Find where the given text appears and provide that cell's center as [X, Y] coordinate. 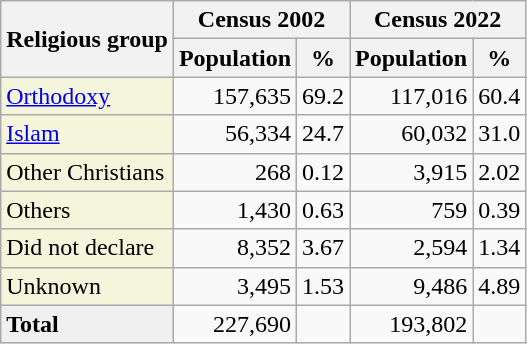
Other Christians [88, 172]
759 [412, 210]
69.2 [324, 96]
Census 2002 [261, 20]
4.89 [500, 286]
1.34 [500, 248]
0.12 [324, 172]
193,802 [412, 324]
0.63 [324, 210]
8,352 [234, 248]
1,430 [234, 210]
117,016 [412, 96]
1.53 [324, 286]
56,334 [234, 134]
9,486 [412, 286]
31.0 [500, 134]
Unknown [88, 286]
2.02 [500, 172]
2,594 [412, 248]
60,032 [412, 134]
Islam [88, 134]
3,915 [412, 172]
Others [88, 210]
60.4 [500, 96]
Census 2022 [438, 20]
157,635 [234, 96]
3.67 [324, 248]
3,495 [234, 286]
Did not declare [88, 248]
Orthodoxy [88, 96]
24.7 [324, 134]
Total [88, 324]
268 [234, 172]
227,690 [234, 324]
Religious group [88, 39]
0.39 [500, 210]
